Capture the cell that displays the provided text and extract its (X, Y) central coordinate. 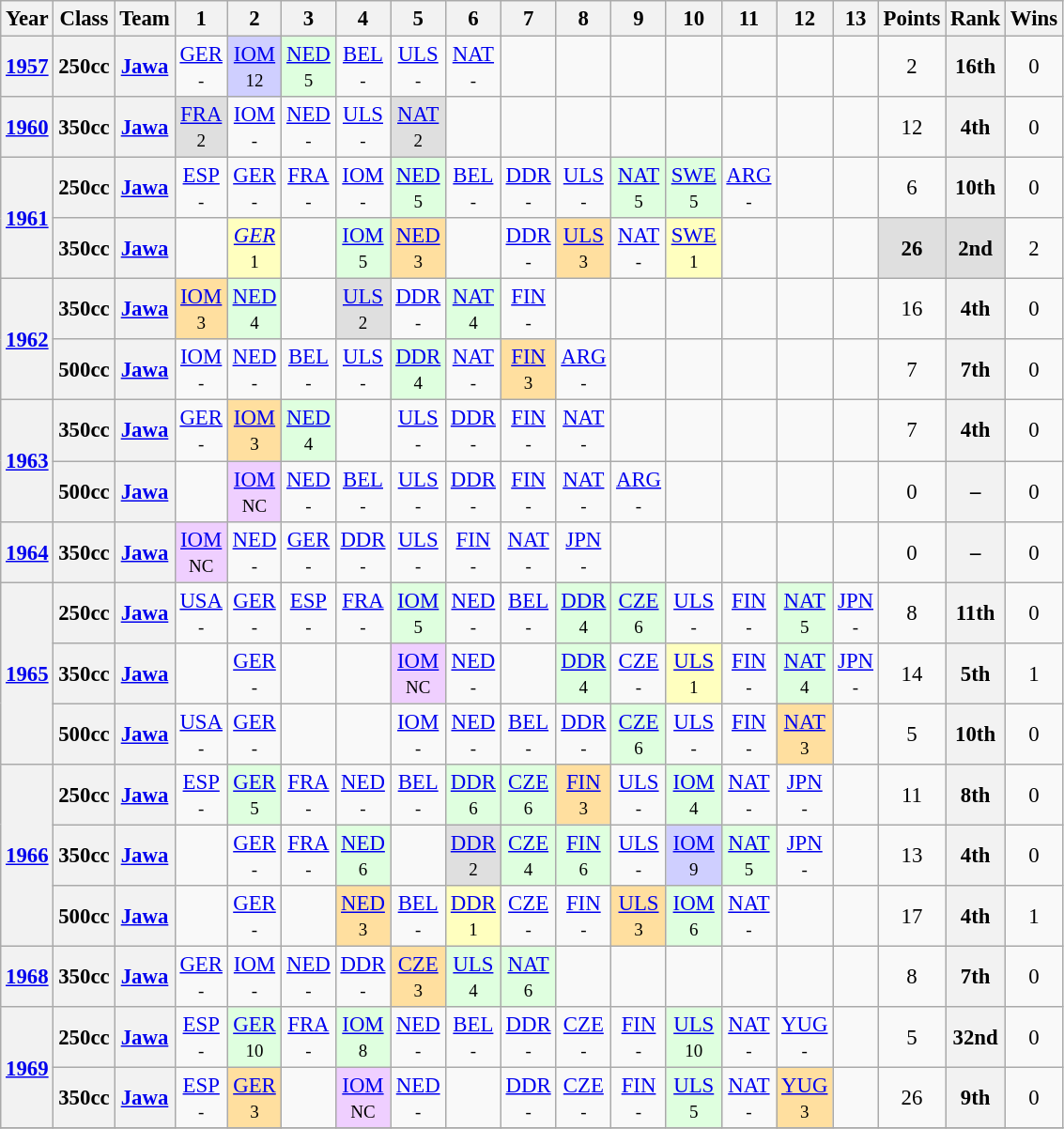
16th (976, 68)
32nd (976, 1037)
DDR1 (473, 917)
IOM6 (693, 917)
NAT2 (419, 128)
NAT3 (805, 735)
YUG3 (805, 1099)
Points (911, 19)
GER3 (254, 1099)
5th (976, 673)
IOM4 (693, 795)
4 (362, 19)
1966 (27, 856)
11th (976, 612)
3 (308, 19)
GER5 (254, 795)
1965 (27, 673)
ULS2 (362, 310)
16 (911, 310)
10 (693, 19)
CZE4 (528, 855)
1960 (27, 128)
2nd (976, 248)
FIN6 (584, 855)
ULS10 (693, 1037)
ULS5 (693, 1099)
DDR2 (473, 855)
Wins (1033, 19)
14 (911, 673)
ULS4 (473, 977)
GER10 (254, 1037)
1969 (27, 1067)
Rank (976, 19)
9th (976, 1099)
9 (639, 19)
NAT6 (528, 977)
8th (976, 795)
SWE5 (693, 188)
Class (85, 19)
IOM9 (693, 855)
FRA2 (201, 128)
1957 (27, 68)
1963 (27, 460)
17 (911, 917)
1962 (27, 340)
GER1 (254, 248)
DDR6 (473, 795)
ULS1 (693, 673)
YUG- (805, 1037)
NED6 (362, 855)
1961 (27, 218)
IOM12 (254, 68)
SWE1 (693, 248)
CZE3 (419, 977)
1968 (27, 977)
Year (27, 19)
IOM8 (362, 1037)
1964 (27, 552)
Team (145, 19)
